Locate the cell with the specified text and output its [X, Y] center coordinate. 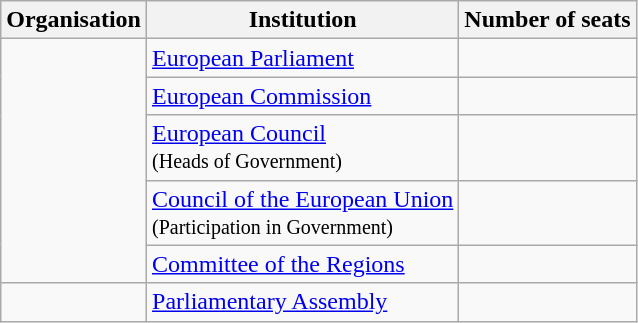
European Parliament [303, 58]
Parliamentary Assembly [303, 302]
Organisation [74, 20]
Committee of the Regions [303, 264]
European Commission [303, 96]
Institution [303, 20]
Council of the European Union(Participation in Government) [303, 212]
European Council(Heads of Government) [303, 148]
Number of seats [548, 20]
